Output the (x, y) coordinate of the center of the cell containing the given text.  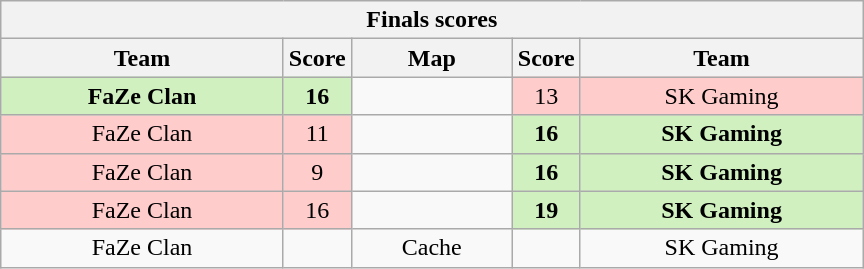
Map (432, 58)
Finals scores (432, 20)
19 (546, 210)
Cache (432, 248)
13 (546, 96)
9 (317, 172)
11 (317, 134)
